Return the (X, Y) coordinate for the center point of the cell that contains the specified text.  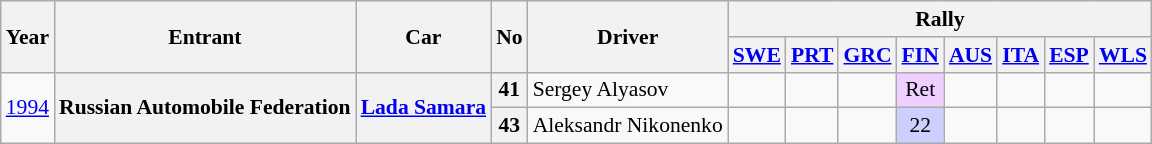
Lada Samara (424, 108)
PRT (812, 55)
ITA (1020, 55)
Entrant (205, 36)
AUS (970, 55)
22 (920, 126)
1994 (28, 108)
Ret (920, 90)
Car (424, 36)
ESP (1069, 55)
WLS (1123, 55)
Russian Automobile Federation (205, 108)
Sergey Alyasov (628, 90)
SWE (757, 55)
Driver (628, 36)
Rally (940, 19)
GRC (867, 55)
Year (28, 36)
No (510, 36)
FIN (920, 55)
43 (510, 126)
Aleksandr Nikonenko (628, 126)
41 (510, 90)
